Scan for the cell matching the given text and deliver its [X, Y] coordinate at center. 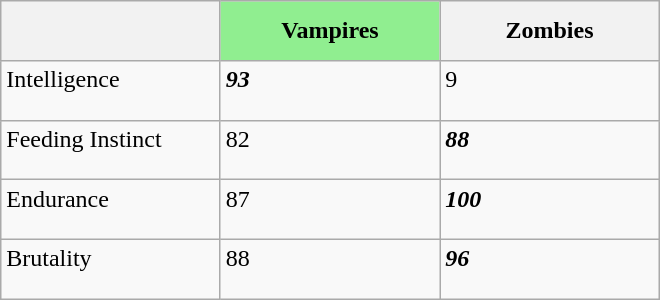
Brutality [110, 270]
Intelligence [110, 90]
9 [550, 90]
93 [330, 90]
Vampires [330, 31]
82 [330, 150]
87 [330, 210]
96 [550, 270]
Feeding Instinct [110, 150]
100 [550, 210]
Zombies [550, 31]
Endurance [110, 210]
